Pinpoint the cell where the given text exists, returning its [x, y] midpoint coordinate. 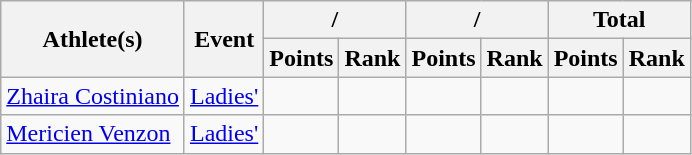
Athlete(s) [93, 39]
Total [619, 20]
Zhaira Costiniano [93, 96]
Event [224, 39]
Mericien Venzon [93, 134]
